Capture the cell that displays the provided text and extract its (x, y) central coordinate. 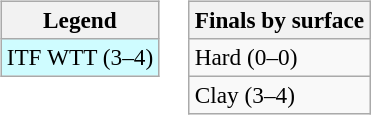
Clay (3–4) (279, 95)
Finals by surface (279, 20)
ITF WTT (3–4) (80, 57)
Hard (0–0) (279, 57)
Legend (80, 20)
